Find where the given text appears and provide that cell's center as [x, y] coordinate. 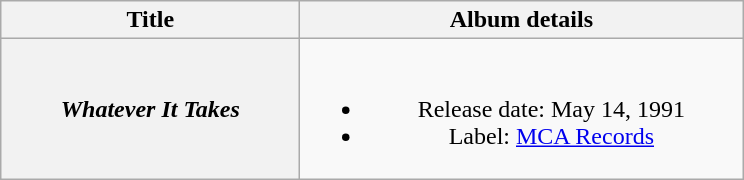
Release date: May 14, 1991Label: MCA Records [522, 109]
Album details [522, 20]
Title [150, 20]
Whatever It Takes [150, 109]
